Extract the (x, y) coordinate from the center of the cell holding the provided text.  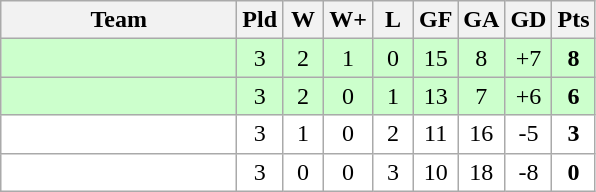
-8 (528, 172)
13 (435, 96)
7 (482, 96)
16 (482, 134)
10 (435, 172)
+7 (528, 58)
Pts (574, 20)
+6 (528, 96)
GF (435, 20)
6 (574, 96)
GA (482, 20)
Pld (260, 20)
18 (482, 172)
GD (528, 20)
11 (435, 134)
-5 (528, 134)
W (304, 20)
15 (435, 58)
L (392, 20)
W+ (348, 20)
Team (119, 20)
